Find where the given text appears and provide that cell's center as [x, y] coordinate. 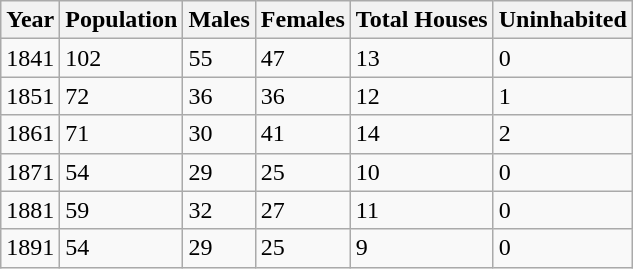
47 [302, 58]
Year [30, 20]
102 [122, 58]
55 [219, 58]
Females [302, 20]
27 [302, 210]
1 [562, 96]
2 [562, 134]
Population [122, 20]
71 [122, 134]
1891 [30, 248]
32 [219, 210]
Uninhabited [562, 20]
10 [422, 172]
1841 [30, 58]
1851 [30, 96]
14 [422, 134]
Males [219, 20]
41 [302, 134]
Total Houses [422, 20]
9 [422, 248]
59 [122, 210]
11 [422, 210]
1871 [30, 172]
13 [422, 58]
1861 [30, 134]
1881 [30, 210]
72 [122, 96]
30 [219, 134]
12 [422, 96]
